From the cell containing the given text, extract its center point as [x, y] coordinate. 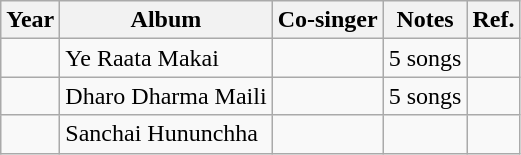
Sanchai Hununchha [166, 134]
Notes [425, 20]
Album [166, 20]
Dharo Dharma Maili [166, 96]
Co-singer [328, 20]
Ref. [494, 20]
Year [30, 20]
Ye Raata Makai [166, 58]
